Provide the (x, y) coordinate of the cell's center where the given text is located.  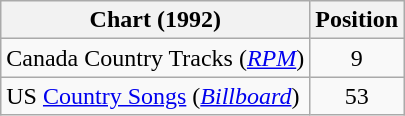
9 (357, 58)
Chart (1992) (156, 20)
US Country Songs (Billboard) (156, 96)
53 (357, 96)
Position (357, 20)
Canada Country Tracks (RPM) (156, 58)
